Return [X, Y] of the center of cell containing provided text 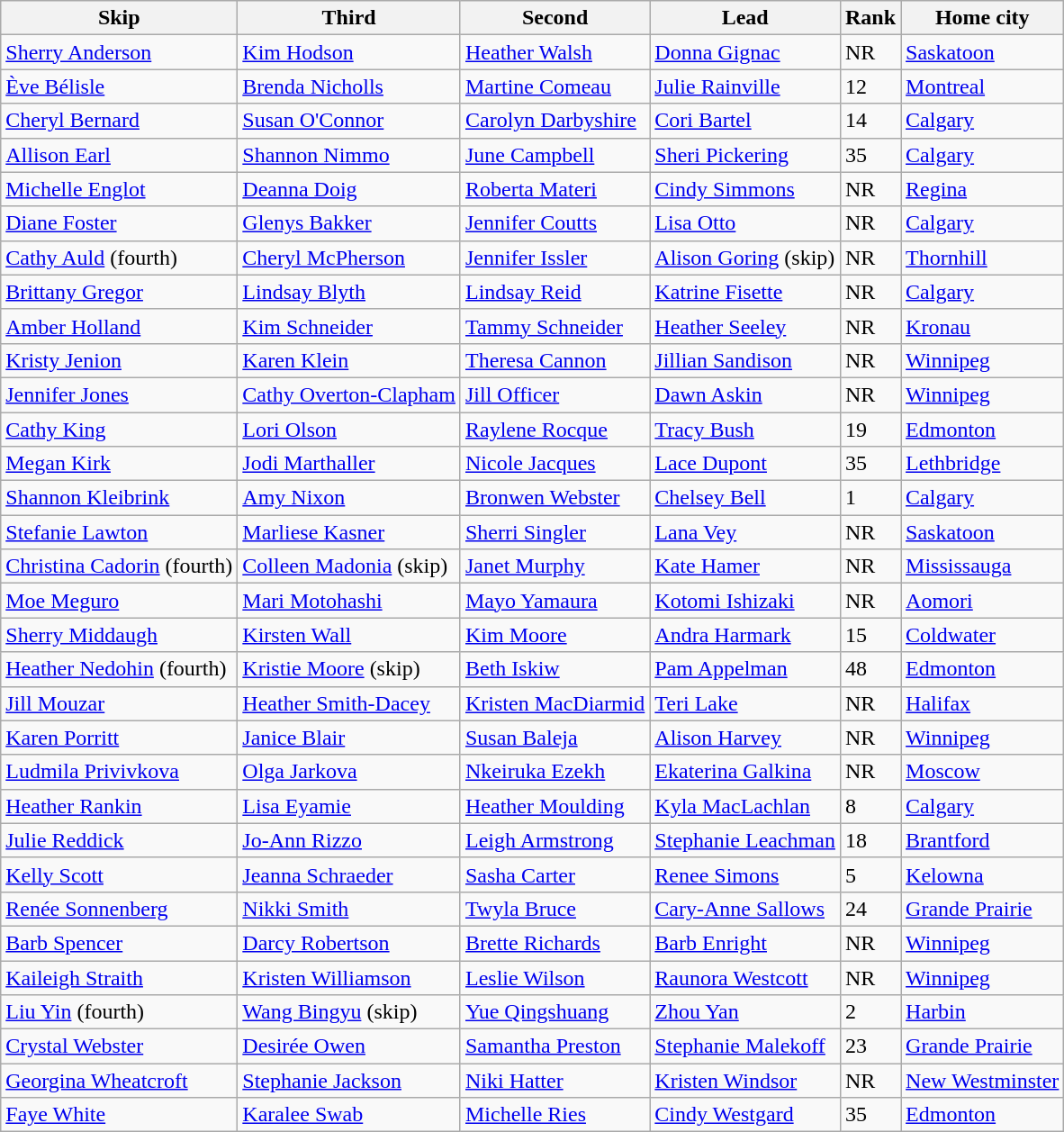
Moe Meguro [119, 601]
Stephanie Leachman [745, 840]
Renee Simons [745, 874]
Bronwen Webster [555, 498]
Lori Olson [349, 430]
Mayo Yamaura [555, 601]
2 [870, 1012]
Kelly Scott [119, 874]
Nicole Jacques [555, 464]
Heather Smith-Dacey [349, 703]
Jill Officer [555, 394]
Kaileigh Straith [119, 977]
Theresa Cannon [555, 360]
Alison Harvey [745, 738]
19 [870, 430]
Kim Moore [555, 635]
Martine Comeau [555, 86]
Kristen MacDiarmid [555, 703]
Lace Dupont [745, 464]
Olga Jarkova [349, 772]
Sheri Pickering [745, 155]
Michelle Ries [555, 1115]
Michelle Englot [119, 189]
Jennifer Jones [119, 394]
15 [870, 635]
June Campbell [555, 155]
Jennifer Issler [555, 258]
Jill Mouzar [119, 703]
23 [870, 1046]
Lisa Eyamie [349, 806]
Allison Earl [119, 155]
Julie Reddick [119, 840]
48 [870, 669]
Brittany Gregor [119, 292]
Kate Hamer [745, 566]
Stephanie Malekoff [745, 1046]
Glenys Bakker [349, 223]
1 [870, 498]
Lindsay Blyth [349, 292]
Cheryl Bernard [119, 121]
Chelsey Bell [745, 498]
Crystal Webster [119, 1046]
Sherri Singler [555, 532]
Cheryl McPherson [349, 258]
Heather Nedohin (fourth) [119, 669]
Cindy Simmons [745, 189]
Yue Qingshuang [555, 1012]
Diane Foster [119, 223]
Darcy Robertson [349, 943]
Julie Rainville [745, 86]
Barb Enright [745, 943]
Andra Harmark [745, 635]
Moscow [983, 772]
Regina [983, 189]
Brantford [983, 840]
Sasha Carter [555, 874]
Kristy Jenion [119, 360]
Kotomi Ishizaki [745, 601]
Brette Richards [555, 943]
Kristen Windsor [745, 1081]
Leigh Armstrong [555, 840]
Mississauga [983, 566]
Harbin [983, 1012]
Liu Yin (fourth) [119, 1012]
Second [555, 18]
Coldwater [983, 635]
14 [870, 121]
Niki Hatter [555, 1081]
8 [870, 806]
Wang Bingyu (skip) [349, 1012]
Janet Murphy [555, 566]
Desirée Owen [349, 1046]
Renée Sonnenberg [119, 909]
Montreal [983, 86]
Faye White [119, 1115]
Amber Holland [119, 326]
Barb Spencer [119, 943]
Jennifer Coutts [555, 223]
Rank [870, 18]
Twyla Bruce [555, 909]
Raunora Westcott [745, 977]
Raylene Rocque [555, 430]
Jillian Sandison [745, 360]
Susan O'Connor [349, 121]
Jo-Ann Rizzo [349, 840]
Marliese Kasner [349, 532]
Tammy Schneider [555, 326]
Susan Baleja [555, 738]
Kronau [983, 326]
Karalee Swab [349, 1115]
Leslie Wilson [555, 977]
Sherry Middaugh [119, 635]
Halifax [983, 703]
Stefanie Lawton [119, 532]
Ludmila Privivkova [119, 772]
Deanna Doig [349, 189]
Shannon Kleibrink [119, 498]
5 [870, 874]
Cathy King [119, 430]
Jodi Marthaller [349, 464]
Karen Klein [349, 360]
Donna Gignac [745, 52]
Shannon Nimmo [349, 155]
Kyla MacLachlan [745, 806]
Kim Hodson [349, 52]
Aomori [983, 601]
Heather Seeley [745, 326]
Amy Nixon [349, 498]
Alison Goring (skip) [745, 258]
Heather Rankin [119, 806]
Sherry Anderson [119, 52]
Kelowna [983, 874]
Teri Lake [745, 703]
Roberta Materi [555, 189]
New Westminster [983, 1081]
Kirsten Wall [349, 635]
Cary-Anne Sallows [745, 909]
Heather Walsh [555, 52]
Lethbridge [983, 464]
Lindsay Reid [555, 292]
24 [870, 909]
Samantha Preston [555, 1046]
Ekaterina Galkina [745, 772]
Cori Bartel [745, 121]
Karen Porritt [119, 738]
Tracy Bush [745, 430]
12 [870, 86]
Lana Vey [745, 532]
Stephanie Jackson [349, 1081]
Megan Kirk [119, 464]
Skip [119, 18]
Beth Iskiw [555, 669]
Brenda Nicholls [349, 86]
Janice Blair [349, 738]
Mari Motohashi [349, 601]
Lead [745, 18]
Christina Cadorin (fourth) [119, 566]
Lisa Otto [745, 223]
Dawn Askin [745, 394]
Cindy Westgard [745, 1115]
Kim Schneider [349, 326]
Thornhill [983, 258]
Georgina Wheatcroft [119, 1081]
Pam Appelman [745, 669]
Ève Bélisle [119, 86]
Nikki Smith [349, 909]
18 [870, 840]
Third [349, 18]
Jeanna Schraeder [349, 874]
Heather Moulding [555, 806]
Kristie Moore (skip) [349, 669]
Colleen Madonia (skip) [349, 566]
Home city [983, 18]
Carolyn Darbyshire [555, 121]
Cathy Overton-Clapham [349, 394]
Cathy Auld (fourth) [119, 258]
Katrine Fisette [745, 292]
Kristen Williamson [349, 977]
Zhou Yan [745, 1012]
Nkeiruka Ezekh [555, 772]
